Output the [x, y] coordinate of the center of the cell containing the given text.  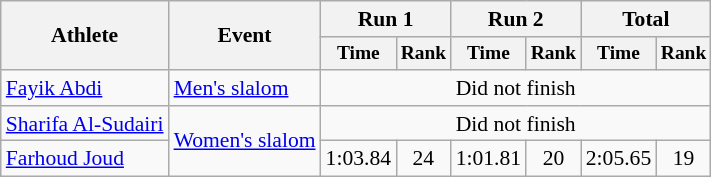
2:05.65 [618, 159]
Farhoud Joud [85, 159]
Sharifa Al-Sudairi [85, 124]
20 [554, 159]
Event [245, 36]
Athlete [85, 36]
Men's slalom [245, 88]
Total [646, 19]
1:03.84 [358, 159]
Run 1 [386, 19]
Fayik Abdi [85, 88]
Women's slalom [245, 142]
24 [424, 159]
Run 2 [516, 19]
19 [684, 159]
1:01.81 [488, 159]
